Provide the [X, Y] coordinate of the cell's center where the given text is located.  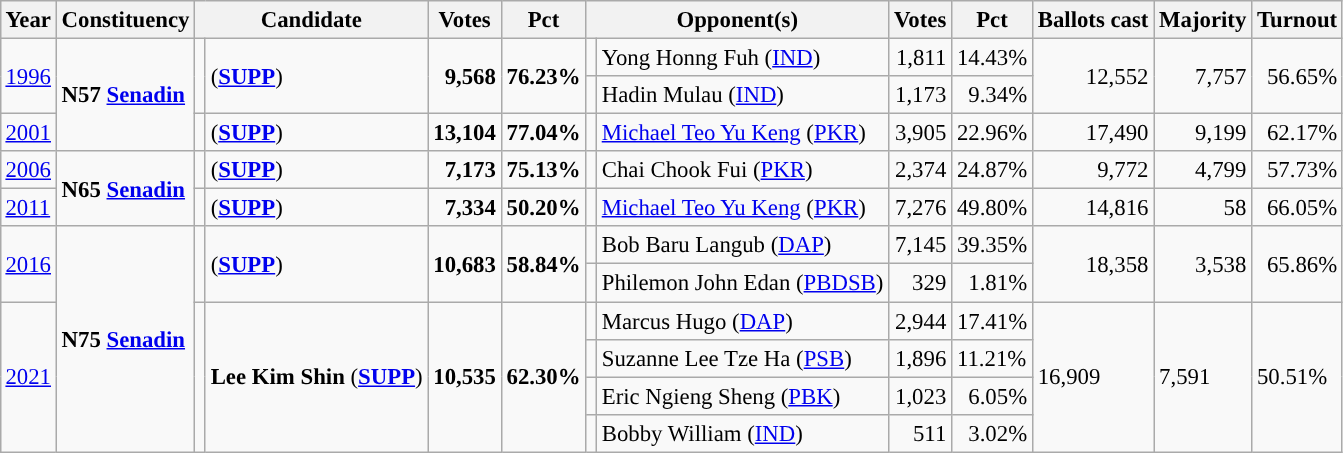
58 [1203, 208]
7,757 [1203, 76]
3,538 [1203, 264]
6.05% [992, 396]
7,145 [920, 245]
1,811 [920, 57]
7,334 [464, 208]
2001 [28, 133]
76.23% [544, 76]
49.80% [992, 208]
2,374 [920, 170]
Marcus Hugo (DAP) [742, 321]
Bob Baru Langub (DAP) [742, 245]
9,568 [464, 76]
7,276 [920, 208]
2,944 [920, 321]
Philemon John Edan (PBDSB) [742, 283]
56.65% [1298, 76]
1996 [28, 76]
1,173 [920, 95]
9,772 [1092, 170]
Ballots cast [1092, 20]
58.84% [544, 264]
329 [920, 283]
62.17% [1298, 133]
9.34% [992, 95]
57.73% [1298, 170]
17.41% [992, 321]
Yong Honng Fuh (IND) [742, 57]
66.05% [1298, 208]
50.20% [544, 208]
511 [920, 433]
17,490 [1092, 133]
10,683 [464, 264]
Chai Chook Fui (PKR) [742, 170]
Lee Kim Shin (SUPP) [316, 377]
2011 [28, 208]
10,535 [464, 377]
62.30% [544, 377]
2021 [28, 377]
12,552 [1092, 76]
Year [28, 20]
2006 [28, 170]
7,173 [464, 170]
Candidate [312, 20]
Eric Ngieng Sheng (PBK) [742, 396]
N57 Senadin [125, 94]
14.43% [992, 57]
3.02% [992, 433]
Suzanne Lee Tze Ha (PSB) [742, 358]
Majority [1203, 20]
9,199 [1203, 133]
24.87% [992, 170]
22.96% [992, 133]
14,816 [1092, 208]
3,905 [920, 133]
18,358 [1092, 264]
16,909 [1092, 377]
50.51% [1298, 377]
39.35% [992, 245]
75.13% [544, 170]
1,896 [920, 358]
1.81% [992, 283]
77.04% [544, 133]
1,023 [920, 396]
11.21% [992, 358]
4,799 [1203, 170]
N75 Senadin [125, 339]
Opponent(s) [738, 20]
13,104 [464, 133]
7,591 [1203, 377]
65.86% [1298, 264]
Bobby William (IND) [742, 433]
Constituency [125, 20]
Hadin Mulau (IND) [742, 95]
Turnout [1298, 20]
N65 Senadin [125, 188]
2016 [28, 264]
